Locate the cell with the specified text and output its (x, y) center coordinate. 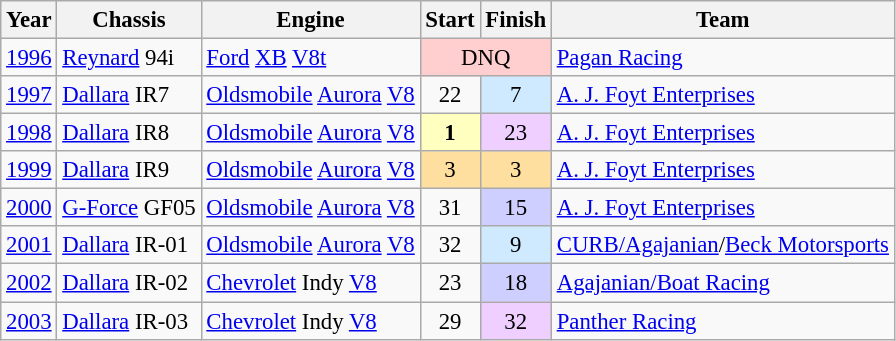
2002 (29, 283)
15 (516, 208)
Dallara IR7 (129, 95)
18 (516, 283)
CURB/Agajanian/Beck Motorsports (722, 245)
1 (450, 133)
7 (516, 95)
Dallara IR-01 (129, 245)
2001 (29, 245)
2003 (29, 321)
Dallara IR-02 (129, 283)
G-Force GF05 (129, 208)
Ford XB V8t (310, 58)
Start (450, 20)
Engine (310, 20)
29 (450, 321)
Dallara IR8 (129, 133)
Reynard 94i (129, 58)
9 (516, 245)
Year (29, 20)
Dallara IR9 (129, 170)
Pagan Racing (722, 58)
Chassis (129, 20)
Panther Racing (722, 321)
Finish (516, 20)
Team (722, 20)
1999 (29, 170)
2000 (29, 208)
22 (450, 95)
DNQ (486, 58)
1998 (29, 133)
1996 (29, 58)
Agajanian/Boat Racing (722, 283)
31 (450, 208)
1997 (29, 95)
Dallara IR-03 (129, 321)
